Provide the [X, Y] coordinate of the cell's center where the given text is located.  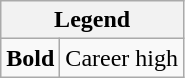
Legend [92, 20]
Bold [30, 58]
Career high [122, 58]
